For the text-containing cell, return its midpoint in [X, Y] coordinate format. 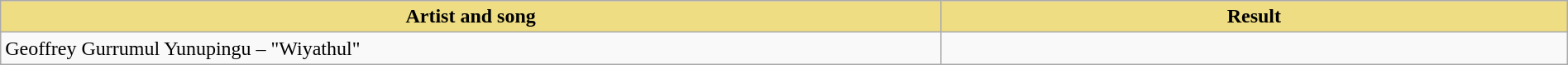
Artist and song [471, 17]
Geoffrey Gurrumul Yunupingu – "Wiyathul" [471, 48]
Result [1254, 17]
